Scan for the cell matching the given text and deliver its [X, Y] coordinate at center. 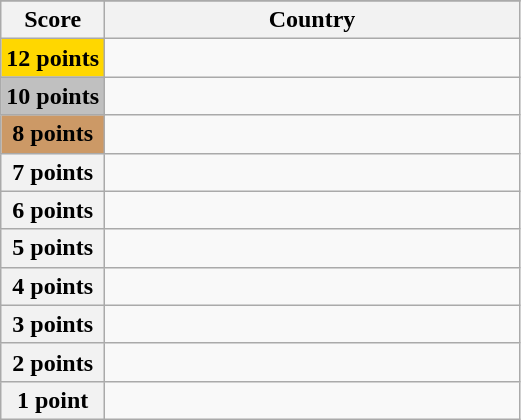
6 points [53, 210]
Score [53, 20]
12 points [53, 58]
10 points [53, 96]
5 points [53, 248]
2 points [53, 362]
8 points [53, 134]
7 points [53, 172]
3 points [53, 324]
1 point [53, 400]
Country [312, 20]
4 points [53, 286]
